Capture the cell that displays the provided text and extract its [X, Y] central coordinate. 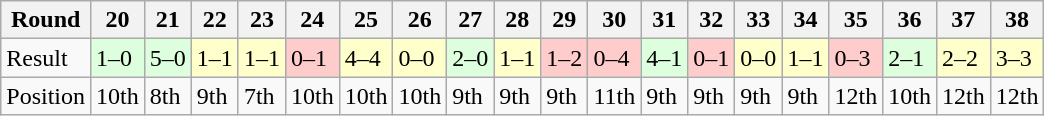
0–4 [614, 58]
35 [856, 20]
24 [312, 20]
5–0 [168, 58]
23 [262, 20]
4–1 [664, 58]
Result [46, 58]
30 [614, 20]
33 [758, 20]
1–2 [564, 58]
Position [46, 96]
20 [118, 20]
22 [214, 20]
21 [168, 20]
32 [712, 20]
0–3 [856, 58]
31 [664, 20]
7th [262, 96]
37 [963, 20]
2–0 [470, 58]
29 [564, 20]
38 [1017, 20]
3–3 [1017, 58]
1–0 [118, 58]
2–1 [910, 58]
11th [614, 96]
27 [470, 20]
8th [168, 96]
34 [806, 20]
26 [420, 20]
28 [518, 20]
25 [366, 20]
4–4 [366, 58]
Round [46, 20]
36 [910, 20]
2–2 [963, 58]
